Find where the given text appears and provide that cell's center as [x, y] coordinate. 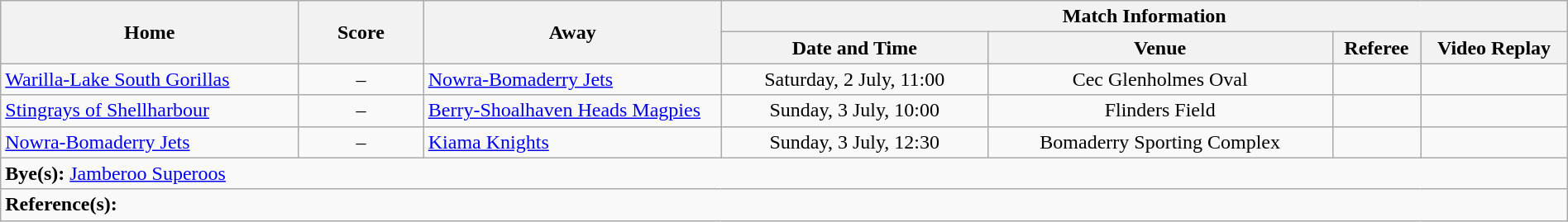
Venue [1159, 48]
Berry-Shoalhaven Heads Magpies [572, 111]
Sunday, 3 July, 12:30 [854, 142]
Match Information [1145, 17]
Date and Time [854, 48]
Away [572, 32]
Referee [1376, 48]
Saturday, 2 July, 11:00 [854, 79]
Cec Glenholmes Oval [1159, 79]
Bomaderry Sporting Complex [1159, 142]
Score [361, 32]
Sunday, 3 July, 10:00 [854, 111]
Stingrays of Shellharbour [150, 111]
Video Replay [1494, 48]
Bye(s): Jamberoo Superoos [784, 173]
Kiama Knights [572, 142]
Reference(s): [784, 205]
Flinders Field [1159, 111]
Warilla-Lake South Gorillas [150, 79]
Home [150, 32]
